Provide the [X, Y] coordinate of the cell's center where the given text is located.  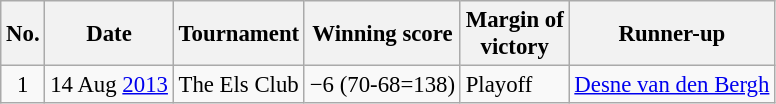
−6 (70-68=138) [382, 85]
No. [23, 34]
Winning score [382, 34]
Playoff [514, 85]
1 [23, 85]
The Els Club [238, 85]
Tournament [238, 34]
Date [109, 34]
Runner-up [672, 34]
14 Aug 2013 [109, 85]
Margin ofvictory [514, 34]
Desne van den Bergh [672, 85]
